Find where the given text appears and provide that cell's center as [X, Y] coordinate. 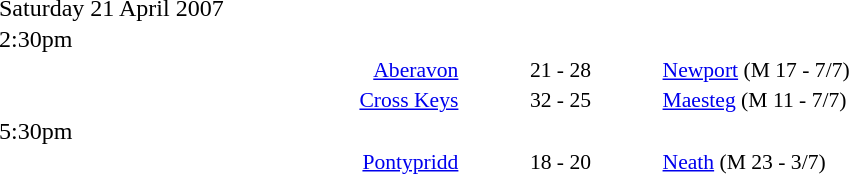
21 - 28 [560, 70]
32 - 25 [560, 100]
